Scan for the cell matching the given text and deliver its (X, Y) coordinate at center. 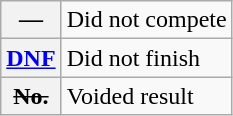
Did not compete (146, 20)
Voided result (146, 96)
— (31, 20)
DNF (31, 58)
Did not finish (146, 58)
No. (31, 96)
